Determine the [x, y] coordinate at the center of the cell enclosing the given text.  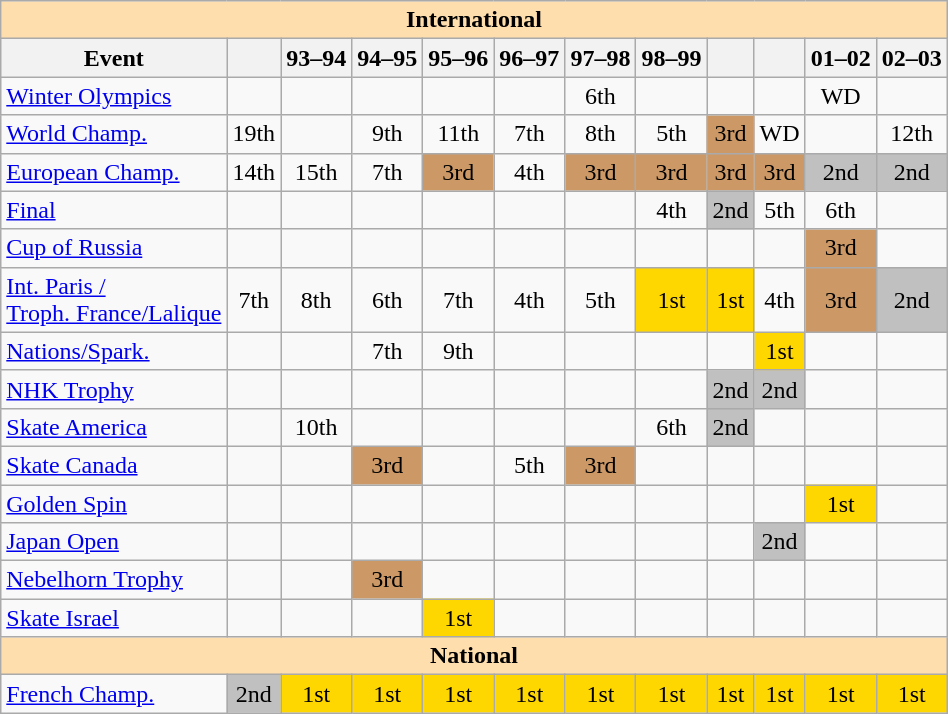
Int. Paris / Troph. France/Lalique [114, 300]
Japan Open [114, 542]
French Champ. [114, 694]
15th [316, 172]
World Champ. [114, 134]
Event [114, 58]
Nebelhorn Trophy [114, 580]
96–97 [530, 58]
Winter Olympics [114, 96]
Golden Spin [114, 503]
95–96 [458, 58]
Nations/Spark. [114, 351]
11th [458, 134]
Final [114, 210]
94–95 [388, 58]
14th [254, 172]
Skate America [114, 427]
European Champ. [114, 172]
Skate Canada [114, 465]
02–03 [912, 58]
98–99 [672, 58]
93–94 [316, 58]
Cup of Russia [114, 248]
NHK Trophy [114, 389]
01–02 [840, 58]
97–98 [600, 58]
National [474, 656]
10th [316, 427]
19th [254, 134]
Skate Israel [114, 618]
12th [912, 134]
International [474, 20]
